Identify which cell holds the provided text, then report its [x, y] central coordinate. 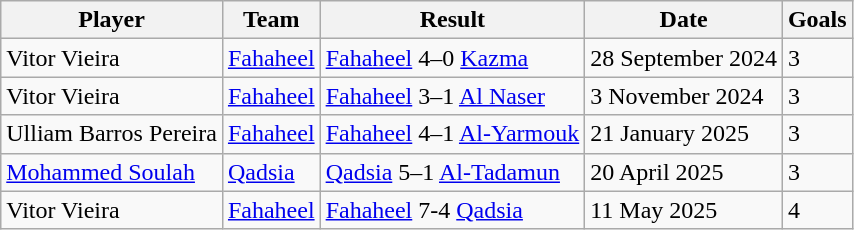
11 May 2025 [684, 210]
Fahaheel 4–1 Al-Yarmouk [452, 134]
4 [817, 210]
Ulliam Barros Pereira [112, 134]
Date [684, 20]
Fahaheel 3–1 Al Naser [452, 96]
3 November 2024 [684, 96]
Mohammed Soulah [112, 172]
Team [271, 20]
20 April 2025 [684, 172]
Qadsia 5–1 Al-Tadamun [452, 172]
Qadsia [271, 172]
Result [452, 20]
Goals [817, 20]
21 January 2025 [684, 134]
Fahaheel 7-4 Qadsia [452, 210]
28 September 2024 [684, 58]
Fahaheel 4–0 Kazma [452, 58]
Player [112, 20]
